Find where the given text appears and provide that cell's center as [X, Y] coordinate. 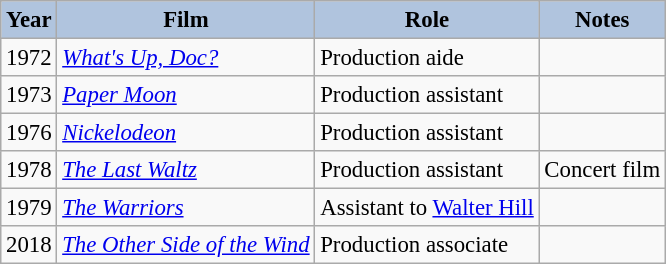
The Last Waltz [186, 170]
Notes [602, 20]
Concert film [602, 170]
The Other Side of the Wind [186, 245]
1978 [29, 170]
Nickelodeon [186, 133]
1972 [29, 58]
1976 [29, 133]
Production associate [427, 245]
Production aide [427, 58]
Paper Moon [186, 95]
What's Up, Doc? [186, 58]
Role [427, 20]
The Warriors [186, 208]
Film [186, 20]
Year [29, 20]
Assistant to Walter Hill [427, 208]
1973 [29, 95]
1979 [29, 208]
2018 [29, 245]
